Find where the given text appears and provide that cell's center as [X, Y] coordinate. 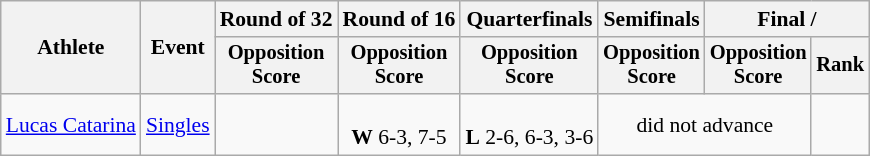
Final / [787, 19]
W 6-3, 7-5 [400, 124]
Singles [178, 124]
Lucas Catarina [71, 124]
Round of 32 [276, 19]
Quarterfinals [529, 19]
L 2-6, 6-3, 3-6 [529, 124]
did not advance [704, 124]
Event [178, 48]
Round of 16 [400, 19]
Rank [840, 66]
Athlete [71, 48]
Semifinals [652, 19]
